Detect which cell encompasses the target text, then output its [x, y] center coordinate. 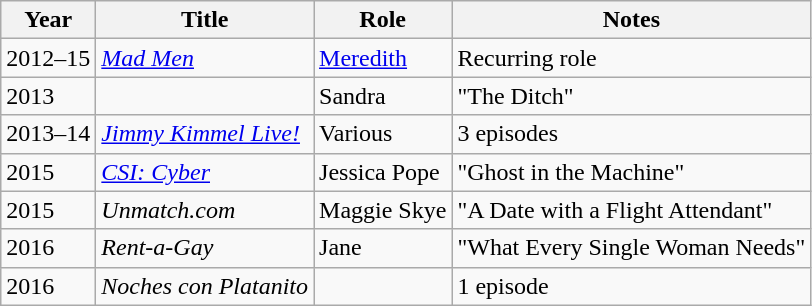
Noches con Platanito [205, 286]
Title [205, 20]
Notes [632, 20]
Role [383, 20]
Recurring role [632, 58]
"A Date with a Flight Attendant" [632, 210]
2013–14 [48, 134]
CSI: Cyber [205, 172]
Sandra [383, 96]
Jimmy Kimmel Live! [205, 134]
2013 [48, 96]
Jessica Pope [383, 172]
Unmatch.com [205, 210]
Rent-a-Gay [205, 248]
"What Every Single Woman Needs" [632, 248]
Meredith [383, 58]
Year [48, 20]
"The Ditch" [632, 96]
Various [383, 134]
"Ghost in the Machine" [632, 172]
1 episode [632, 286]
Jane [383, 248]
2012–15 [48, 58]
3 episodes [632, 134]
Mad Men [205, 58]
Maggie Skye [383, 210]
